Detect which cell encompasses the target text, then output its (X, Y) center coordinate. 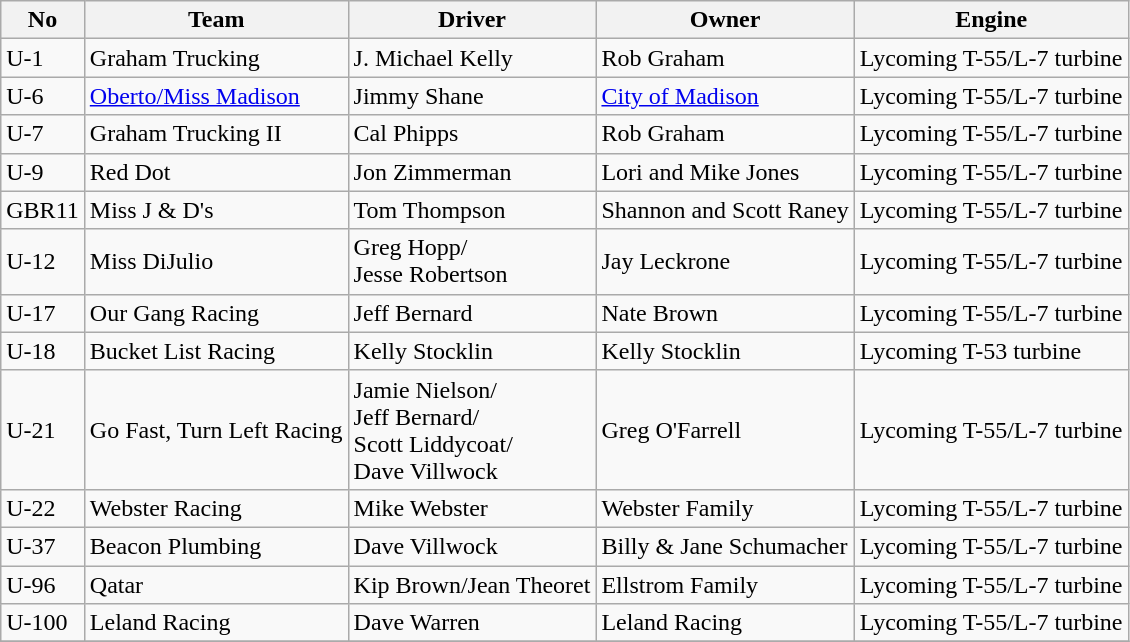
U-7 (43, 134)
Dave Villwock (472, 546)
U-17 (43, 313)
GBR11 (43, 210)
U-37 (43, 546)
Red Dot (216, 172)
U-21 (43, 430)
Greg O'Farrell (725, 430)
Dave Warren (472, 623)
Miss J & D's (216, 210)
Owner (725, 20)
Our Gang Racing (216, 313)
Qatar (216, 585)
Cal Phipps (472, 134)
U-9 (43, 172)
Beacon Plumbing (216, 546)
Billy & Jane Schumacher (725, 546)
Graham Trucking (216, 58)
Engine (991, 20)
City of Madison (725, 96)
Shannon and Scott Raney (725, 210)
Jay Leckrone (725, 262)
U-100 (43, 623)
Greg Hopp/Jesse Robertson (472, 262)
Lori and Mike Jones (725, 172)
Webster Racing (216, 508)
Jamie Nielson/Jeff Bernard/Scott Liddycoat/Dave Villwock (472, 430)
U-96 (43, 585)
Jimmy Shane (472, 96)
U-22 (43, 508)
Ellstrom Family (725, 585)
No (43, 20)
J. Michael Kelly (472, 58)
Go Fast, Turn Left Racing (216, 430)
Bucket List Racing (216, 351)
Mike Webster (472, 508)
U-1 (43, 58)
U-12 (43, 262)
U-6 (43, 96)
Oberto/Miss Madison (216, 96)
Tom Thompson (472, 210)
Nate Brown (725, 313)
Driver (472, 20)
Kip Brown/Jean Theoret (472, 585)
Lycoming T-53 turbine (991, 351)
Jon Zimmerman (472, 172)
Webster Family (725, 508)
Team (216, 20)
Miss DiJulio (216, 262)
U-18 (43, 351)
Graham Trucking II (216, 134)
Jeff Bernard (472, 313)
